Output the [X, Y] coordinate of the center of the cell containing the given text.  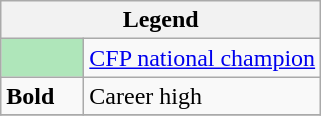
Career high [202, 96]
CFP national champion [202, 58]
Bold [42, 96]
Legend [161, 20]
